Locate the cell with the specified text and output its (x, y) center coordinate. 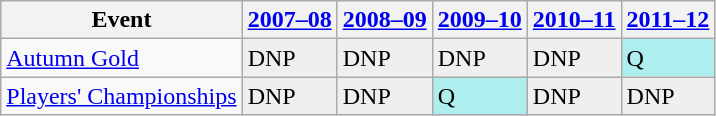
2008–09 (384, 20)
Autumn Gold (122, 58)
Players' Championships (122, 96)
2007–08 (290, 20)
2011–12 (668, 20)
2010–11 (574, 20)
2009–10 (480, 20)
Event (122, 20)
